Output the (X, Y) coordinate of the center of the cell containing the given text.  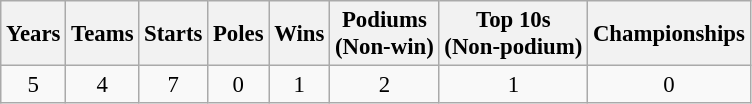
7 (174, 85)
Poles (238, 34)
Teams (102, 34)
5 (34, 85)
2 (384, 85)
Top 10s(Non-podium) (514, 34)
4 (102, 85)
Years (34, 34)
Podiums(Non-win) (384, 34)
Starts (174, 34)
Wins (300, 34)
Championships (670, 34)
